Detect which cell encompasses the target text, then output its [x, y] center coordinate. 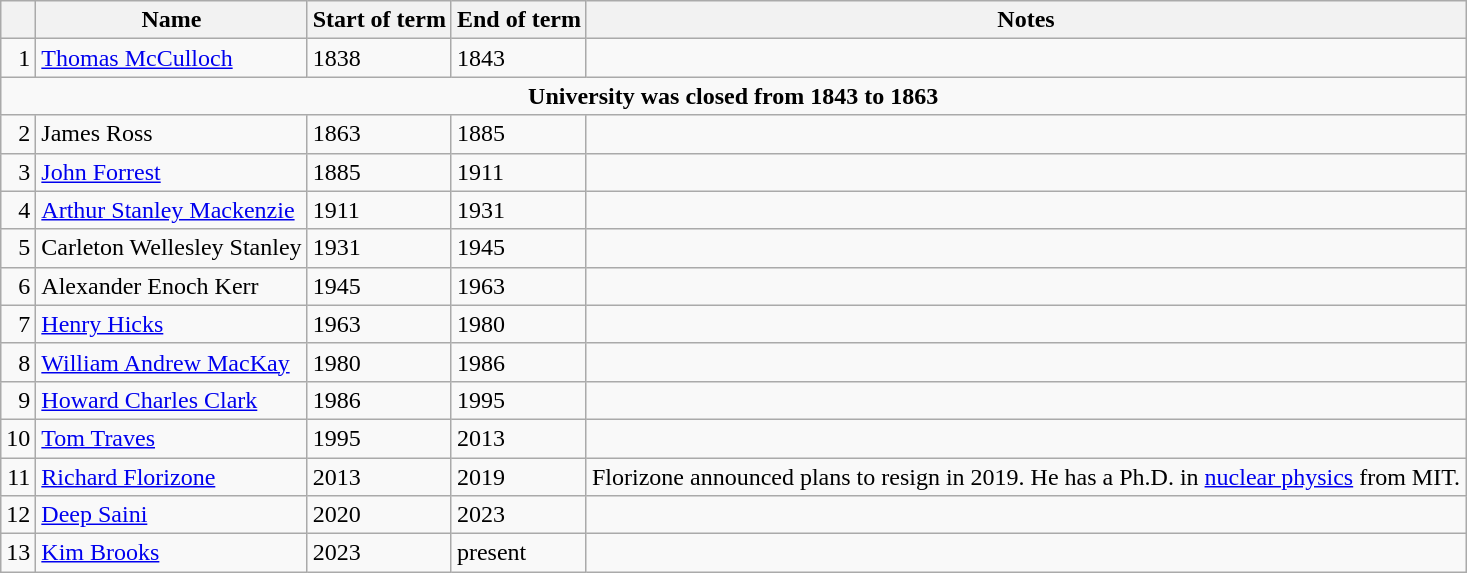
4 [18, 210]
Start of term [379, 20]
Howard Charles Clark [172, 400]
5 [18, 248]
Richard Florizone [172, 477]
9 [18, 400]
Notes [1026, 20]
Arthur Stanley Mackenzie [172, 210]
Alexander Enoch Kerr [172, 286]
William Andrew MacKay [172, 362]
2019 [518, 477]
1838 [379, 58]
Thomas McCulloch [172, 58]
3 [18, 172]
Deep Saini [172, 515]
Kim Brooks [172, 553]
End of term [518, 20]
Name [172, 20]
7 [18, 324]
Tom Traves [172, 438]
1843 [518, 58]
Florizone announced plans to resign in 2019. He has a Ph.D. in nuclear physics from MIT. [1026, 477]
2 [18, 134]
James Ross [172, 134]
Henry Hicks [172, 324]
6 [18, 286]
1863 [379, 134]
John Forrest [172, 172]
present [518, 553]
2020 [379, 515]
8 [18, 362]
1 [18, 58]
Carleton Wellesley Stanley [172, 248]
University was closed from 1843 to 1863 [734, 96]
13 [18, 553]
11 [18, 477]
10 [18, 438]
12 [18, 515]
